Output the [X, Y] coordinate of the center of the cell containing the given text.  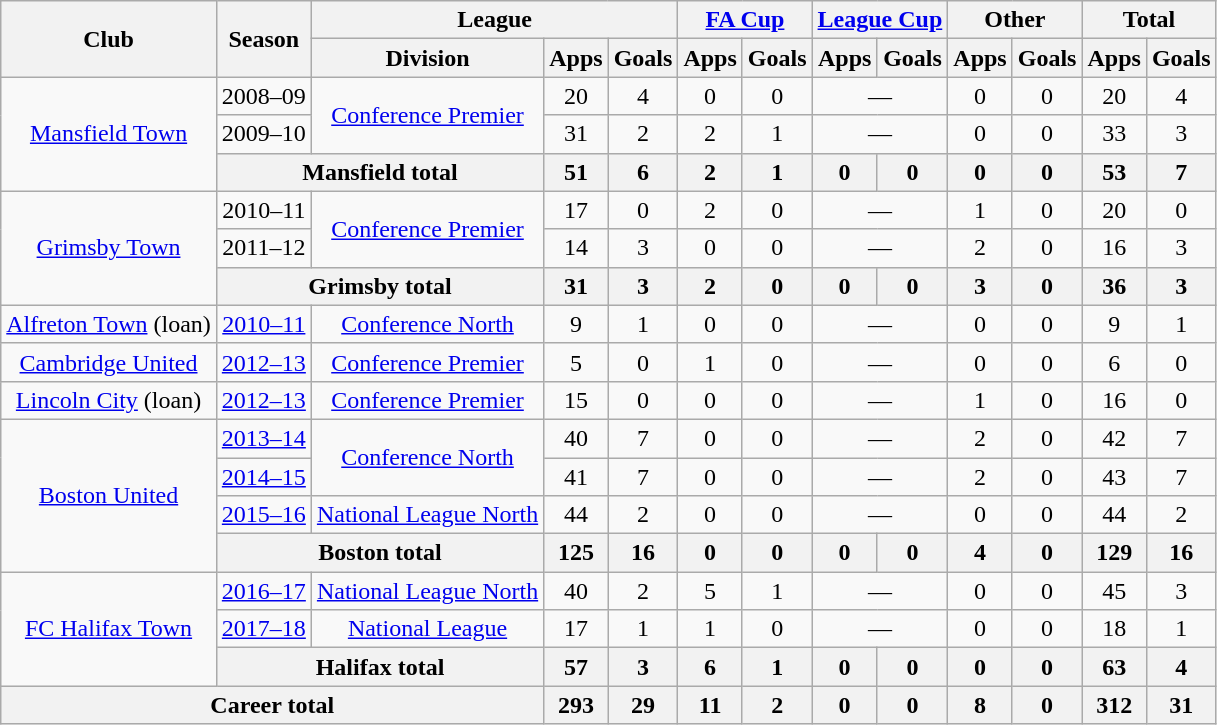
Boston United [109, 495]
League [494, 20]
2011–12 [264, 248]
33 [1114, 134]
125 [576, 553]
312 [1114, 705]
Grimsby Town [109, 248]
2014–15 [264, 477]
2017–18 [264, 629]
63 [1114, 667]
Season [264, 39]
15 [576, 400]
Career total [272, 705]
53 [1114, 172]
57 [576, 667]
129 [1114, 553]
51 [576, 172]
2009–10 [264, 134]
2013–14 [264, 438]
Division [427, 58]
Total [1149, 20]
Halifax total [380, 667]
43 [1114, 477]
2016–17 [264, 591]
FA Cup [745, 20]
42 [1114, 438]
45 [1114, 591]
Mansfield Town [109, 134]
11 [710, 705]
Club [109, 39]
FC Halifax Town [109, 629]
2008–09 [264, 96]
14 [576, 248]
8 [980, 705]
41 [576, 477]
National League [427, 629]
Alfreton Town (loan) [109, 324]
293 [576, 705]
League Cup [880, 20]
Other [1015, 20]
36 [1114, 286]
Lincoln City (loan) [109, 400]
29 [643, 705]
Grimsby total [380, 286]
18 [1114, 629]
Boston total [380, 553]
2015–16 [264, 515]
Mansfield total [380, 172]
Cambridge United [109, 362]
